Search for the cell housing the specified text and yield its [X, Y] center coordinate. 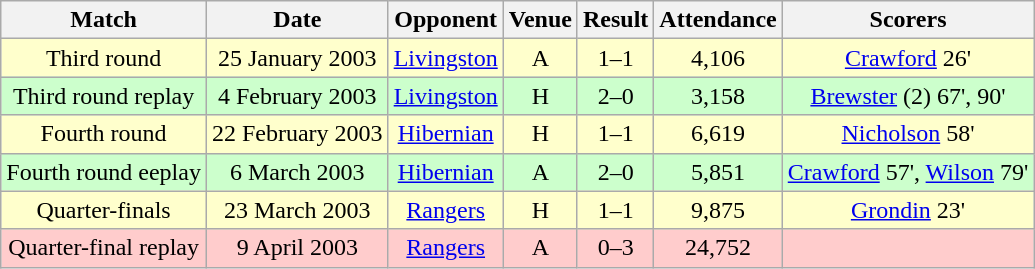
Quarter-final replay [104, 248]
Venue [540, 20]
6,619 [718, 134]
22 February 2003 [297, 134]
Crawford 57', Wilson 79' [908, 172]
23 March 2003 [297, 210]
Fourth round [104, 134]
Opponent [446, 20]
Attendance [718, 20]
Quarter-finals [104, 210]
25 January 2003 [297, 58]
Date [297, 20]
Third round [104, 58]
4,106 [718, 58]
9,875 [718, 210]
Match [104, 20]
Brewster (2) 67', 90' [908, 96]
Scorers [908, 20]
3,158 [718, 96]
Third round replay [104, 96]
24,752 [718, 248]
Result [615, 20]
4 February 2003 [297, 96]
6 March 2003 [297, 172]
Grondin 23' [908, 210]
0–3 [615, 248]
Crawford 26' [908, 58]
5,851 [718, 172]
9 April 2003 [297, 248]
Fourth round eeplay [104, 172]
Nicholson 58' [908, 134]
